From the cell containing the given text, extract its center point as [X, Y] coordinate. 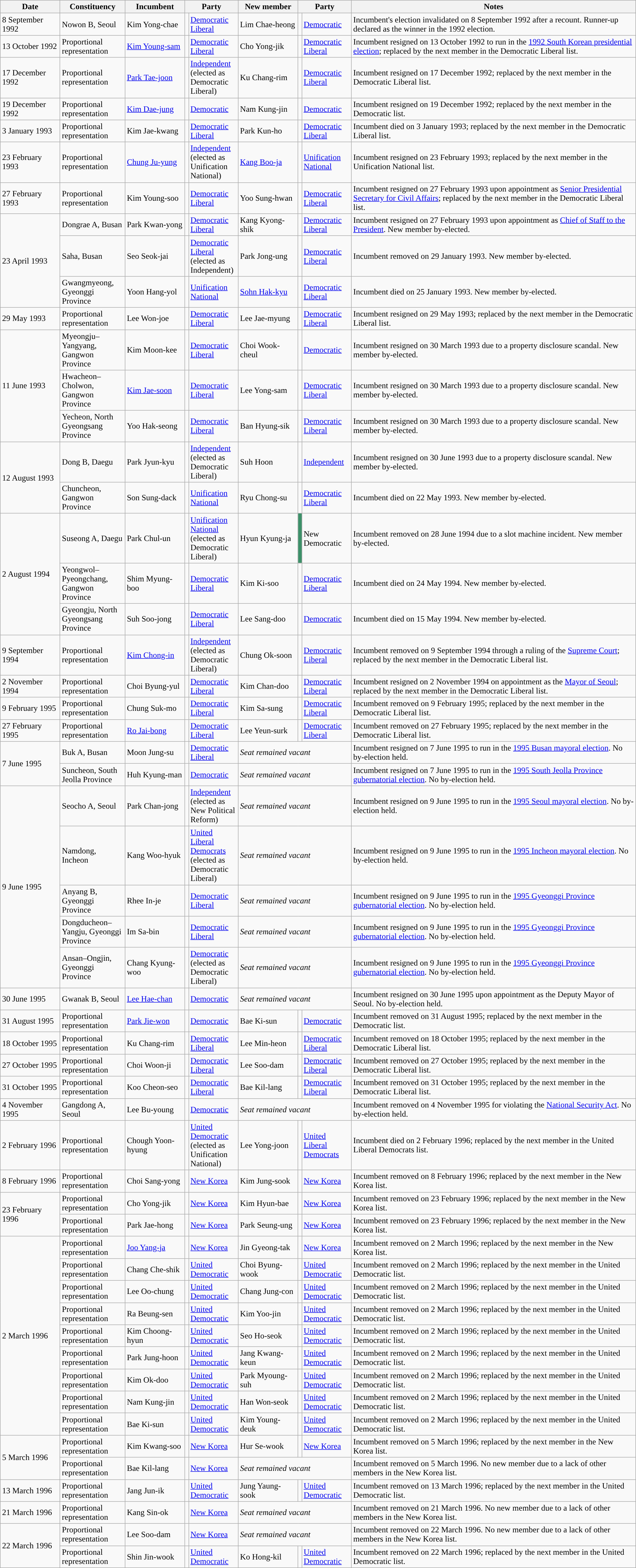
Constituency [92, 7]
Incumbent's election invalidated on 8 September 1992 after a recount. Runner-up declared as the winner in the 1992 election. [493, 24]
Chung Suk-mo [155, 708]
Park Chul-un [155, 538]
Incumbent resigned on 17 December 1992; replaced by the next member in the Democratic Liberal list. [493, 77]
Incumbent resigned on 19 December 1992; replaced by the next member in the Democratic list. [493, 109]
Moon Jung-su [155, 753]
19 December 1992 [30, 109]
United Liberal Democrats (elected as Democratic Liberal) [213, 855]
12 August 1993 [30, 477]
Son Sung-dack [155, 498]
Incumbent removed on 2 March 1996; replaced by the next member in the New Korea list. [493, 1247]
Kim Dae-jung [155, 109]
Lee Min-heon [268, 1043]
8 February 1996 [30, 1181]
5 March 1996 [30, 1457]
Ryu Chong-su [268, 498]
Saha, Busan [92, 256]
Ansan–Ongjin, Gyeonggi Province [92, 968]
Dongducheon–Yangju, Gyeonggi Province [92, 932]
New member [268, 7]
Dong B, Daegu [92, 462]
Ban Hyung-sik [268, 426]
Kim Jae-kwang [155, 131]
Incumbent resigned on 30 June 1995 upon appointment as the Deputy Mayor of Seoul. No by-election held. [493, 999]
27 February 1993 [30, 198]
Shim Myung-boo [155, 583]
11 June 1993 [30, 385]
Chung Ju-yung [155, 162]
Choi Wook-cheul [268, 350]
Yoon Hang-yol [155, 292]
Choi Sang-yong [155, 1181]
Ko Hong-kil [268, 1557]
Lee Oo-chung [155, 1291]
Yoo Hak-seong [155, 426]
Incumbent resigned on 23 February 1993; replaced by the next member in the Unification National list. [493, 162]
Notes [493, 7]
Gangdong A, Seoul [92, 1109]
Kim Young-soo [155, 198]
Lee Hae-chan [155, 999]
Incumbent removed on 13 March 1996; replaced by the next member in the United Democratic list. [493, 1490]
Suncheon, South Jeolla Province [92, 774]
Kim Choong-hyun [155, 1336]
13 March 1996 [30, 1490]
Ro Jai-bong [155, 730]
Jung Yaung-sook [268, 1490]
23 February 1993 [30, 162]
Kim Chong-in [155, 655]
Incumbent removed on 31 October 1995; replaced by the next member in the Democratic Liberal list. [493, 1087]
Joo Yang-ja [155, 1247]
Incumbent died on 15 May 1994. New member by-elected. [493, 619]
Incumbent removed on 22 March 1996. No new member due to a lack of other members in the New Korea list. [493, 1534]
Sohn Hak-kyu [268, 292]
Shin Jin-wook [155, 1557]
United Democratic (elected as Unification National) [213, 1145]
Chang Jung-con [268, 1291]
Dongrae A, Busan [92, 225]
27 October 1995 [30, 1065]
Nowon B, Seoul [92, 24]
Kang Kyong-shik [268, 225]
8 September 1992 [30, 24]
Kim Chan-doo [268, 686]
31 October 1995 [30, 1087]
Park Jyun-kyu [155, 462]
30 June 1995 [30, 999]
Lee Bu-young [155, 1109]
Yeongwol–Pyeongchang, Gangwon Province [92, 583]
13 October 1992 [30, 46]
23 April 1993 [30, 260]
31 August 1995 [30, 1021]
Lee Yong-sam [268, 391]
Incumbent removed on 27 February 1995; replaced by the next member in the Democratic Liberal list. [493, 730]
17 December 1992 [30, 77]
Kim Yoo-jin [268, 1314]
Park Jie-won [155, 1021]
Buk A, Busan [92, 753]
New Democratic [326, 538]
Seocho A, Seoul [92, 806]
Incumbent died on 3 January 1993; replaced by the next member in the Democratic Liberal list. [493, 131]
Democratic Liberal (elected as Independent) [213, 256]
Incumbent removed on 31 August 1995; replaced by the next member in the Democratic list. [493, 1021]
Chuncheon, Gangwon Province [92, 498]
18 October 1995 [30, 1043]
Park Tae-joon [155, 77]
Incumbent removed on 22 March 1996; replaced by the next member in the United Democratic list. [493, 1557]
Incumbent removed on 29 January 1993. New member by-elected. [493, 256]
22 March 1996 [30, 1546]
Incumbent resigned on 27 February 1993 upon appointment as Chief of Staff to the President. New member by-elected. [493, 225]
Kim Ki-soo [268, 583]
Kim Yong-chae [155, 24]
Park Jae-hong [155, 1225]
Kim Moon-kee [155, 350]
4 November 1995 [30, 1109]
Seo Seok-jai [155, 256]
Kim Hyun-bae [268, 1203]
Incumbent removed on 9 September 1994 through a ruling of the Supreme Court; replaced by the next member in the Democratic Liberal list. [493, 655]
Incumbent resigned on 7 June 1995 to run in the 1995 Busan mayoral election. No by-election held. [493, 753]
Incumbent died on 2 February 1996; replaced by the next member in the United Liberal Democrats list. [493, 1145]
Incumbent resigned on 2 November 1994 on appointment as the Mayor of Seoul; replaced by the next member in the Democratic Liberal list. [493, 686]
Gwangmyeong, Gyeonggi Province [92, 292]
Incumbent resigned on 29 May 1993; replaced by the next member in the Democratic Liberal list. [493, 319]
Incumbent removed on 28 June 1994 due to a slot machine incident. New member by-elected. [493, 538]
Democratic (elected as Democratic Liberal) [213, 968]
Incumbent resigned on 7 June 1995 to run in the 1995 South Jeolla Province gubernatorial election. No by-election held. [493, 774]
Incumbent removed on 5 March 1996. No new member due to a lack of other members in the New Korea list. [493, 1468]
Im Sa-bin [155, 932]
Incumbent removed on 18 October 1995; replaced by the next member in the Democratic Liberal list. [493, 1043]
Kim Young-sam [155, 46]
Incumbent removed on 21 March 1996. No new member due to a lack of other members in the New Korea list. [493, 1513]
Choi Byung-wook [268, 1269]
United Liberal Democrats [326, 1145]
2 February 1996 [30, 1145]
Incumbent died on 25 January 1993. New member by-elected. [493, 292]
Incumbent died on 24 May 1994. New member by-elected. [493, 583]
Yecheon, North Gyeongsang Province [92, 426]
Suseong A, Daegu [92, 538]
Park Seung-ung [268, 1225]
Kim Ok-doo [155, 1380]
Park Myoung-suh [268, 1380]
21 March 1996 [30, 1513]
Incumbent removed on 8 February 1996; replaced by the next member in the New Korea list. [493, 1181]
9 September 1994 [30, 655]
Huh Kyung-man [155, 774]
Incumbent died on 22 May 1993. New member by-elected. [493, 498]
Incumbent resigned on 9 June 1995 to run in the 1995 Incheon mayoral election. No by-election held. [493, 855]
Incumbent resigned on 30 June 1993 due to a property disclosure scandal. New member by-elected. [493, 462]
Kim Sa-sung [268, 708]
Jang Kwang-keun [268, 1358]
Independent (elected as New Political Reform) [213, 806]
Lim Chae-heong [268, 24]
Kim Jae-soon [155, 391]
27 February 1995 [30, 730]
Lee Yong-joon [268, 1145]
Incumbent removed on 5 March 1996; replaced by the next member in the New Korea list. [493, 1446]
Kim Jung-sook [268, 1181]
Chung Ok-soon [268, 655]
Namdong, Incheon [92, 855]
Park Jong-ung [268, 256]
Incumbent removed on 27 October 1995; replaced by the next member in the Democratic Liberal list. [493, 1065]
Anyang B, Gyeonggi Province [92, 901]
Rhee In-je [155, 901]
Jin Gyeong-tak [268, 1247]
Hur Se-wook [268, 1446]
Han Won-seok [268, 1402]
7 June 1995 [30, 763]
Incumbent resigned on 9 June 1995 to run in the 1995 Seoul mayoral election. No by-election held. [493, 806]
9 June 1995 [30, 886]
Lee Sang-doo [268, 619]
Suh Soo-jong [155, 619]
Chough Yoon-hyung [155, 1145]
29 May 1993 [30, 319]
Park Kun-ho [268, 131]
Independent [326, 462]
Koo Cheon-seo [155, 1087]
2 November 1994 [30, 686]
Lee Won-joe [155, 319]
Lee Jae-myung [268, 319]
9 February 1995 [30, 708]
Chang Che-shik [155, 1269]
2 March 1996 [30, 1336]
Chang Kyung-woo [155, 968]
Park Chan-jong [155, 806]
Hyun Kyung-ja [268, 538]
Park Jung-hoon [155, 1358]
Hwacheon–Cholwon, Gangwon Province [92, 391]
2 August 1994 [30, 574]
Choi Byung-yul [155, 686]
Incumbent [155, 7]
Kim Kwang-soo [155, 1446]
Jang Jun-ik [155, 1490]
Kang Sin-ok [155, 1513]
Choi Woon-ji [155, 1065]
Yoo Sung-hwan [268, 198]
Seo Ho-seok [268, 1336]
Incumbent removed on 9 February 1995; replaced by the next member in the Democratic Liberal list. [493, 708]
Gyeongju, North Gyeongsang Province [92, 619]
Incumbent removed on 4 November 1995 for violating the National Security Act. No by-election held. [493, 1109]
Kang Woo-hyuk [155, 855]
Kang Boo-ja [268, 162]
Independent (elected as Unification National) [213, 162]
Unification National (elected as Democratic Liberal) [213, 538]
Kim Young-deuk [268, 1424]
Gwanak B, Seoul [92, 999]
23 February 1996 [30, 1214]
Ra Beung-sen [155, 1314]
Myeongju–Yangyang, Gangwon Province [92, 350]
Date [30, 7]
Park Kwan-yong [155, 225]
Lee Yeun-surk [268, 730]
3 January 1993 [30, 131]
Suh Hoon [268, 462]
